Capture the cell that displays the provided text and extract its (x, y) central coordinate. 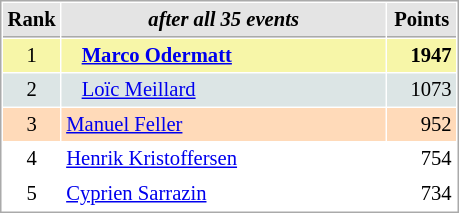
1073 (422, 90)
5 (32, 194)
3 (32, 124)
Cyprien Sarrazin (224, 194)
Points (422, 20)
Loïc Meillard (224, 90)
after all 35 events (224, 20)
2 (32, 90)
Henrik Kristoffersen (224, 158)
1 (32, 56)
4 (32, 158)
754 (422, 158)
Marco Odermatt (224, 56)
952 (422, 124)
734 (422, 194)
Rank (32, 20)
Manuel Feller (224, 124)
1947 (422, 56)
